Scan for the cell matching the given text and deliver its [X, Y] coordinate at center. 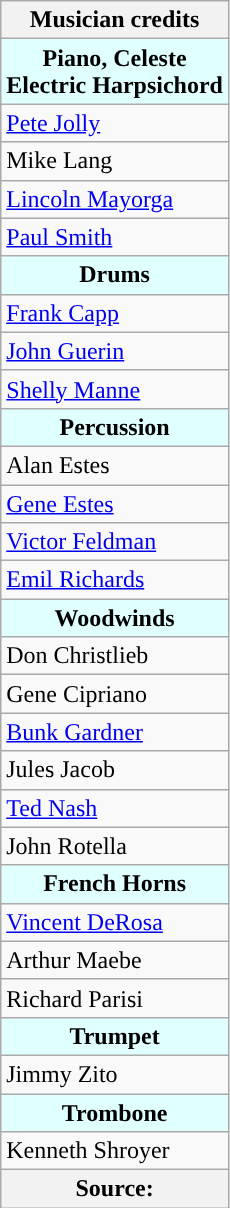
Jules Jacob [115, 770]
Percussion [115, 427]
Gene Cipriano [115, 694]
Don Christlieb [115, 656]
Piano, CelesteElectric Harpsichord [115, 72]
Emil Richards [115, 580]
Shelly Manne [115, 389]
Vincent DeRosa [115, 922]
Arthur Maebe [115, 960]
Jimmy Zito [115, 1074]
Drums [115, 275]
French Horns [115, 884]
Richard Parisi [115, 998]
John Rotella [115, 846]
Trombone [115, 1113]
Paul Smith [115, 237]
Frank Capp [115, 313]
Source: [115, 1189]
Lincoln Mayorga [115, 199]
Trumpet [115, 1036]
John Guerin [115, 351]
Alan Estes [115, 465]
Victor Feldman [115, 542]
Musician credits [115, 20]
Pete Jolly [115, 123]
Kenneth Shroyer [115, 1151]
Mike Lang [115, 161]
Woodwinds [115, 618]
Ted Nash [115, 808]
Bunk Gardner [115, 732]
Gene Estes [115, 503]
